Determine the [X, Y] coordinate at the center of the cell enclosing the given text.  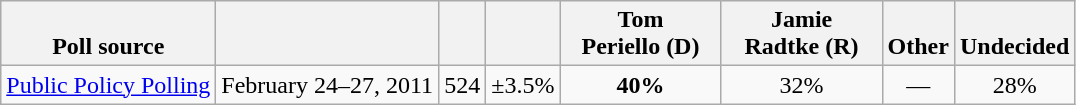
TomPeriello (D) [640, 34]
— [918, 85]
Public Policy Polling [108, 85]
Poll source [108, 34]
JamieRadtke (R) [802, 34]
524 [462, 85]
Undecided [1014, 34]
40% [640, 85]
February 24–27, 2011 [328, 85]
32% [802, 85]
Other [918, 34]
±3.5% [523, 85]
28% [1014, 85]
